Provide the (X, Y) coordinate of the cell's center where the given text is located.  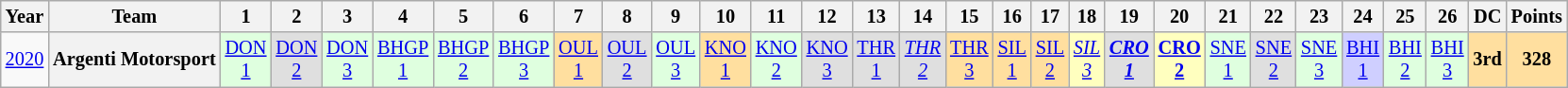
BHI3 (1447, 60)
16 (1012, 16)
BHI1 (1362, 60)
2 (296, 16)
8 (627, 16)
THR1 (876, 60)
328 (1537, 60)
7 (578, 16)
3 (347, 16)
BHI2 (1406, 60)
19 (1129, 16)
SIL1 (1012, 60)
6 (524, 16)
25 (1406, 16)
SNE1 (1228, 60)
17 (1050, 16)
15 (969, 16)
THR2 (923, 60)
14 (923, 16)
BHGP1 (403, 60)
CRO1 (1129, 60)
BHGP3 (524, 60)
5 (463, 16)
SIL3 (1087, 60)
26 (1447, 16)
24 (1362, 16)
DON1 (246, 60)
DON2 (296, 60)
Argenti Motorsport (134, 60)
13 (876, 16)
KNO1 (726, 60)
4 (403, 16)
DC (1488, 16)
OUL2 (627, 60)
3rd (1488, 60)
DON3 (347, 60)
CRO2 (1179, 60)
1 (246, 16)
SNE3 (1319, 60)
11 (776, 16)
KNO2 (776, 60)
Points (1537, 16)
THR3 (969, 60)
OUL1 (578, 60)
KNO3 (827, 60)
SNE2 (1274, 60)
10 (726, 16)
OUL3 (676, 60)
SIL2 (1050, 60)
12 (827, 16)
2020 (25, 60)
BHGP2 (463, 60)
Team (134, 16)
9 (676, 16)
23 (1319, 16)
Year (25, 16)
21 (1228, 16)
18 (1087, 16)
22 (1274, 16)
20 (1179, 16)
